For the text-containing cell, return its midpoint in (X, Y) coordinate format. 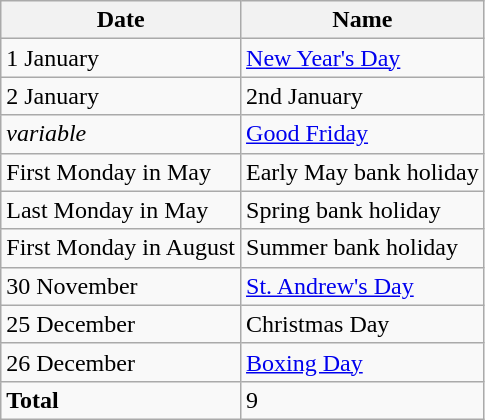
New Year's Day (363, 58)
Early May bank holiday (363, 172)
9 (363, 400)
Summer bank holiday (363, 248)
26 December (121, 362)
Good Friday (363, 134)
1 January (121, 58)
Boxing Day (363, 362)
First Monday in May (121, 172)
Last Monday in May (121, 210)
Date (121, 20)
2 January (121, 96)
Christmas Day (363, 324)
Total (121, 400)
Name (363, 20)
First Monday in August (121, 248)
30 November (121, 286)
St. Andrew's Day (363, 286)
Spring bank holiday (363, 210)
variable (121, 134)
25 December (121, 324)
2nd January (363, 96)
